Capture the cell that displays the provided text and extract its (X, Y) central coordinate. 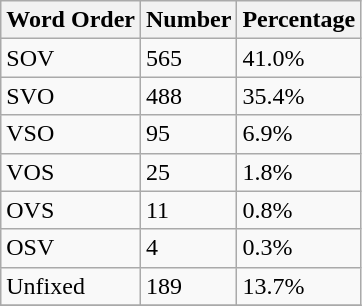
SOV (71, 58)
Percentage (299, 20)
4 (188, 248)
11 (188, 210)
OVS (71, 210)
189 (188, 286)
0.3% (299, 248)
1.8% (299, 172)
Unfixed (71, 286)
Number (188, 20)
35.4% (299, 96)
13.7% (299, 286)
Word Order (71, 20)
95 (188, 134)
0.8% (299, 210)
25 (188, 172)
VOS (71, 172)
OSV (71, 248)
SVO (71, 96)
488 (188, 96)
VSO (71, 134)
565 (188, 58)
41.0% (299, 58)
6.9% (299, 134)
